Return the [x, y] coordinate for the center point of the cell that contains the specified text.  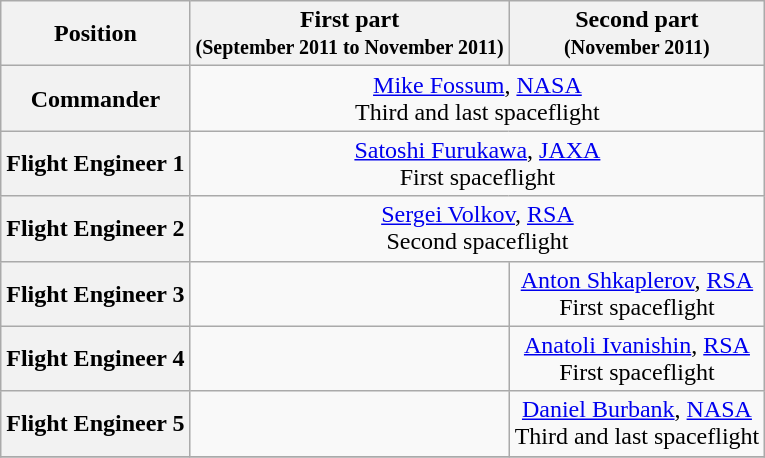
Commander [96, 98]
Flight Engineer 4 [96, 358]
Daniel Burbank, NASAThird and last spaceflight [637, 424]
Anatoli Ivanishin, RSAFirst spaceflight [637, 358]
First part(September 2011 to November 2011) [350, 34]
Flight Engineer 2 [96, 228]
Mike Fossum, NASAThird and last spaceflight [478, 98]
Flight Engineer 3 [96, 294]
Anton Shkaplerov, RSAFirst spaceflight [637, 294]
Second part(November 2011) [637, 34]
Flight Engineer 1 [96, 164]
Position [96, 34]
Flight Engineer 5 [96, 424]
Satoshi Furukawa, JAXAFirst spaceflight [478, 164]
Sergei Volkov, RSASecond spaceflight [478, 228]
